Pinpoint the cell where the given text exists, returning its [x, y] midpoint coordinate. 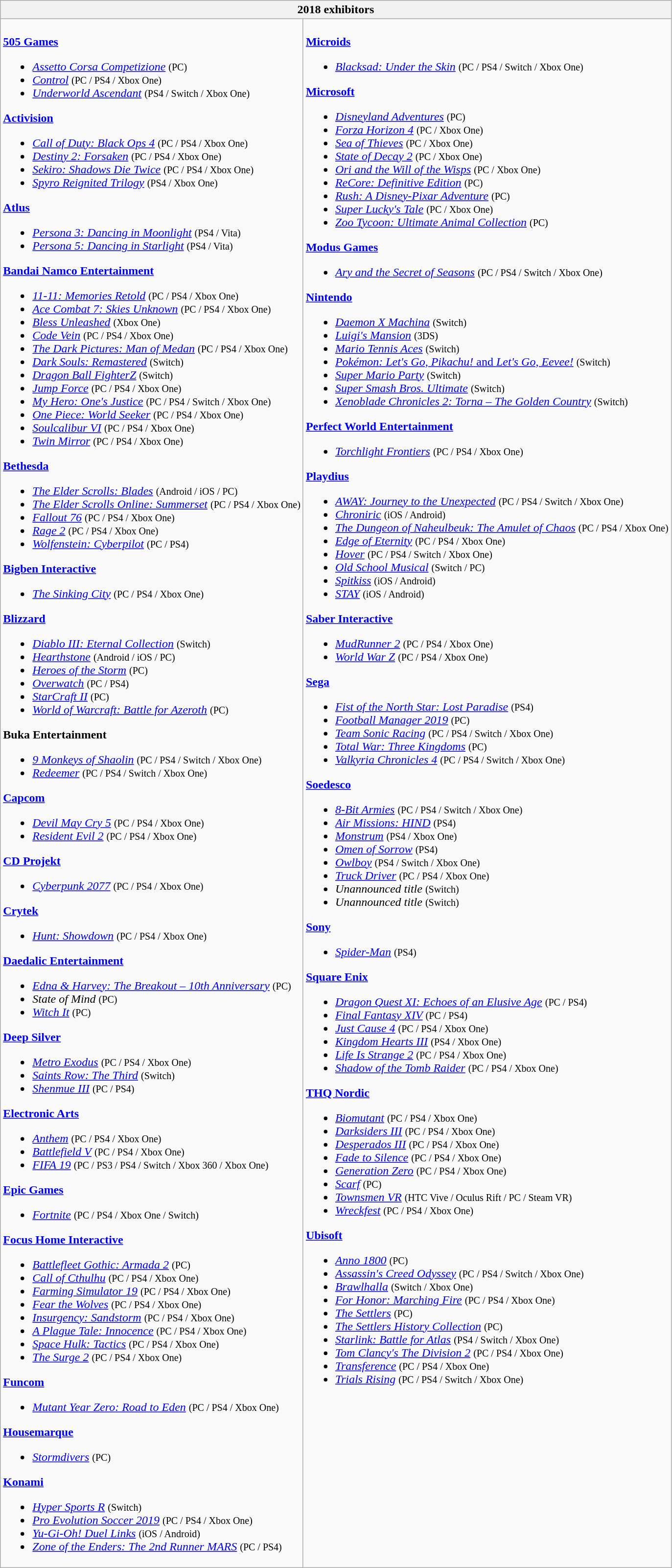
2018 exhibitors [336, 10]
